Provide the [x, y] coordinate of the cell's center where the given text is located.  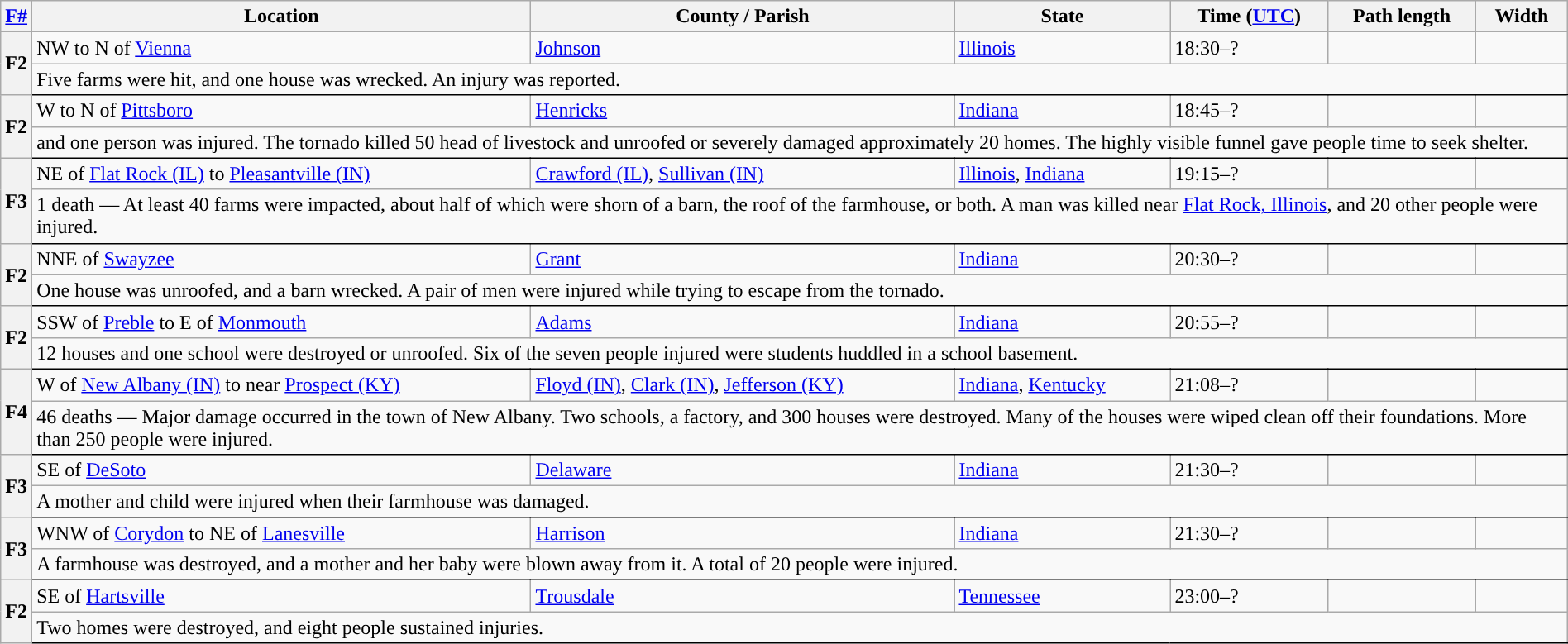
W of New Albany (IN) to near Prospect (KY) [281, 384]
Delaware [743, 470]
Time (UTC) [1249, 17]
Adams [743, 322]
NNE of Swayzee [281, 259]
Five farms were hit, and one house was wrecked. An injury was reported. [801, 79]
Indiana, Kentucky [1062, 384]
Tennessee [1062, 596]
F4 [17, 412]
Harrison [743, 533]
18:30–? [1249, 48]
Illinois, Indiana [1062, 174]
Henricks [743, 111]
NW to N of Vienna [281, 48]
Trousdale [743, 596]
19:15–? [1249, 174]
SE of Hartsville [281, 596]
Floyd (IN), Clark (IN), Jefferson (KY) [743, 384]
WNW of Corydon to NE of Lanesville [281, 533]
Location [281, 17]
Two homes were destroyed, and eight people sustained injuries. [801, 627]
21:08–? [1249, 384]
County / Parish [743, 17]
Width [1522, 17]
Illinois [1062, 48]
Grant [743, 259]
20:55–? [1249, 322]
W to N of Pittsboro [281, 111]
23:00–? [1249, 596]
F# [17, 17]
State [1062, 17]
Crawford (IL), Sullivan (IN) [743, 174]
SE of DeSoto [281, 470]
18:45–? [1249, 111]
Path length [1403, 17]
12 houses and one school were destroyed or unroofed. Six of the seven people injured were students huddled in a school basement. [801, 353]
NE of Flat Rock (IL) to Pleasantville (IN) [281, 174]
SSW of Preble to E of Monmouth [281, 322]
A mother and child were injured when their farmhouse was damaged. [801, 502]
20:30–? [1249, 259]
One house was unroofed, and a barn wrecked. A pair of men were injured while trying to escape from the tornado. [801, 290]
A farmhouse was destroyed, and a mother and her baby were blown away from it. A total of 20 people were injured. [801, 565]
Johnson [743, 48]
